Find where the given text appears and provide that cell's center as [x, y] coordinate. 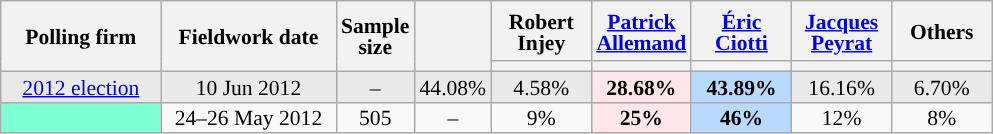
Robert Injey [541, 31]
8% [942, 118]
Patrick Allemand [641, 31]
9% [541, 118]
505 [375, 118]
Fieldwork date [248, 36]
Polling firm [81, 36]
46% [741, 118]
Jacques Peyrat [842, 31]
4.58% [541, 86]
24–26 May 2012 [248, 118]
16.16% [842, 86]
Others [942, 31]
Éric Ciotti [741, 31]
Samplesize [375, 36]
25% [641, 118]
44.08% [452, 86]
28.68% [641, 86]
12% [842, 118]
43.89% [741, 86]
2012 election [81, 86]
6.70% [942, 86]
10 Jun 2012 [248, 86]
